Extract the [x, y] coordinate from the center of the cell holding the provided text.  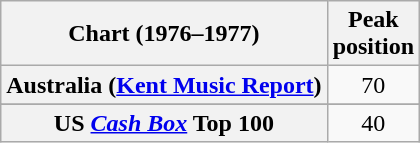
Peakposition [373, 34]
40 [373, 123]
Chart (1976–1977) [164, 34]
US Cash Box Top 100 [164, 123]
Australia (Kent Music Report) [164, 85]
70 [373, 85]
